Locate the cell with the specified text and output its (x, y) center coordinate. 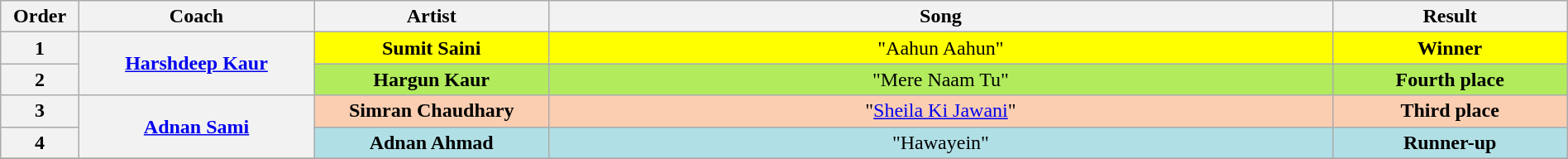
"Hawayein" (941, 142)
2 (40, 79)
"Mere Naam Tu" (941, 79)
Third place (1450, 111)
Sumit Saini (432, 48)
"Aahun Aahun" (941, 48)
Order (40, 17)
Result (1450, 17)
1 (40, 48)
Song (941, 17)
Adnan Ahmad (432, 142)
Runner-up (1450, 142)
Simran Chaudhary (432, 111)
3 (40, 111)
Artist (432, 17)
Winner (1450, 48)
Hargun Kaur (432, 79)
Coach (196, 17)
Fourth place (1450, 79)
Adnan Sami (196, 127)
"Sheila Ki Jawani" (941, 111)
Harshdeep Kaur (196, 64)
4 (40, 142)
